Return [x, y] of the center of cell containing provided text 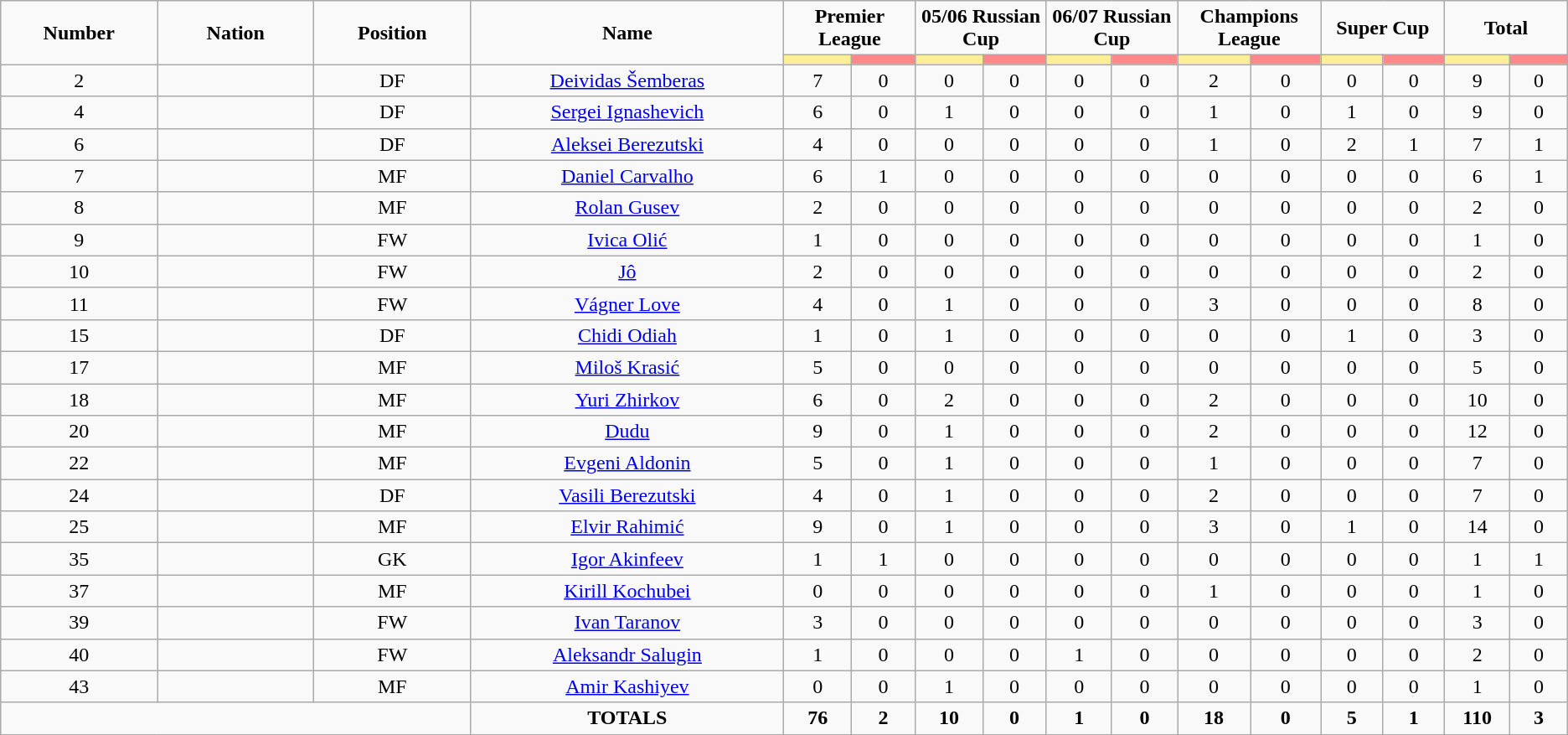
43 [79, 686]
35 [79, 559]
Jô [627, 272]
Vasili Berezutski [627, 495]
Kirill Kochubei [627, 591]
12 [1478, 432]
Chidi Odiah [627, 335]
Aleksandr Salugin [627, 655]
22 [79, 463]
20 [79, 432]
Position [392, 33]
Dudu [627, 432]
Yuri Zhirkov [627, 400]
24 [79, 495]
Champions League [1250, 28]
Miloš Krasić [627, 367]
Amir Kashiyev [627, 686]
Number [79, 33]
Evgeni Aldonin [627, 463]
40 [79, 655]
Nation [236, 33]
Name [627, 33]
Deividas Šemberas [627, 80]
15 [79, 335]
Rolan Gusev [627, 208]
76 [818, 718]
14 [1478, 527]
Elvir Rahimić [627, 527]
Vágner Love [627, 303]
GK [392, 559]
39 [79, 623]
Super Cup [1383, 28]
Ivan Taranov [627, 623]
Sergei Ignashevich [627, 112]
11 [79, 303]
110 [1478, 718]
Premier League [849, 28]
17 [79, 367]
Aleksei Berezutski [627, 144]
06/07 Russian Cup [1112, 28]
Daniel Carvalho [627, 176]
TOTALS [627, 718]
25 [79, 527]
Igor Akinfeev [627, 559]
Ivica Olić [627, 240]
Total [1506, 28]
05/06 Russian Cup [981, 28]
37 [79, 591]
